Return (X, Y) of the center of cell containing provided text 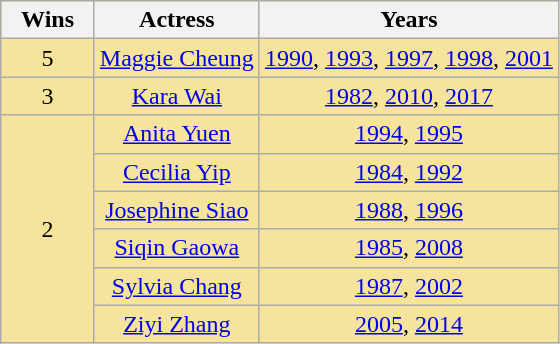
Ziyi Zhang (176, 324)
2 (48, 229)
Years (408, 20)
1985, 2008 (408, 248)
1987, 2002 (408, 286)
Josephine Siao (176, 210)
Kara Wai (176, 96)
Actress (176, 20)
1994, 1995 (408, 134)
1988, 1996 (408, 210)
Sylvia Chang (176, 286)
Wins (48, 20)
2005, 2014 (408, 324)
Siqin Gaowa (176, 248)
3 (48, 96)
1990, 1993, 1997, 1998, 2001 (408, 58)
5 (48, 58)
Maggie Cheung (176, 58)
1982, 2010, 2017 (408, 96)
Cecilia Yip (176, 172)
1984, 1992 (408, 172)
Anita Yuen (176, 134)
